Find where the given text appears and provide that cell's center as [X, Y] coordinate. 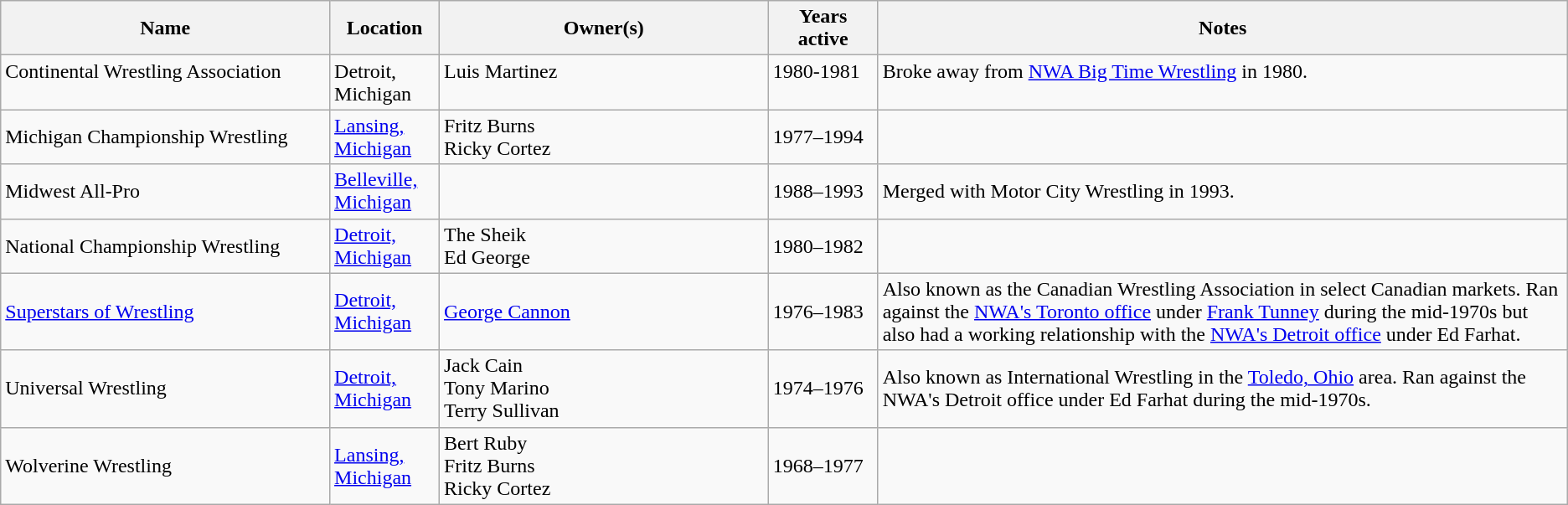
Superstars of Wrestling [166, 312]
1988–1993 [823, 191]
Owner(s) [603, 28]
Notes [1223, 28]
Continental Wrestling Association [166, 82]
Jack CainTony MarinoTerry Sullivan [603, 389]
1977–1994 [823, 137]
1974–1976 [823, 389]
Universal Wrestling [166, 389]
1980-1981 [823, 82]
Years active [823, 28]
Michigan Championship Wrestling [166, 137]
Midwest All-Pro [166, 191]
Bert RubyFritz BurnsRicky Cortez [603, 466]
National Championship Wrestling [166, 246]
Merged with Motor City Wrestling in 1993. [1223, 191]
Location [385, 28]
George Cannon [603, 312]
The SheikEd George [603, 246]
Wolverine Wrestling [166, 466]
1968–1977 [823, 466]
1976–1983 [823, 312]
Also known as International Wrestling in the Toledo, Ohio area. Ran against the NWA's Detroit office under Ed Farhat during the mid-1970s. [1223, 389]
Belleville, Michigan [385, 191]
Broke away from NWA Big Time Wrestling in 1980. [1223, 82]
Name [166, 28]
Fritz BurnsRicky Cortez [603, 137]
Luis Martinez [603, 82]
1980–1982 [823, 246]
